Output the [X, Y] coordinate of the center of the cell containing the given text.  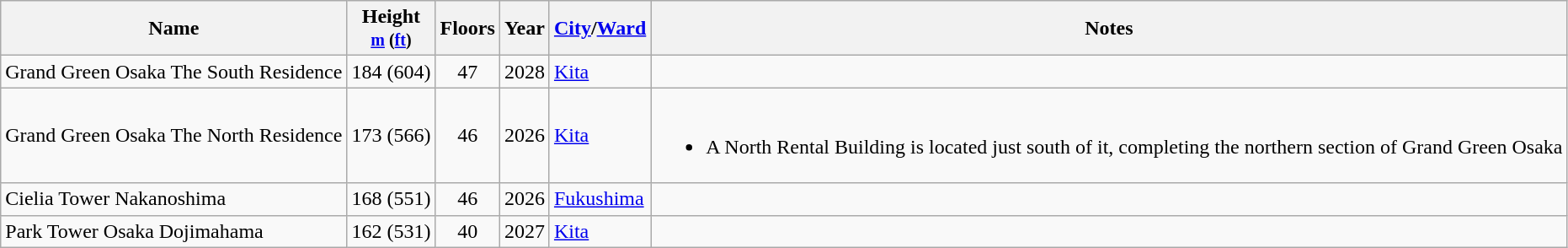
Heightm (ft) [391, 29]
Name [173, 29]
Park Tower Osaka Dojimahama [173, 231]
184 (604) [391, 72]
Fukushima [600, 199]
Notes [1109, 29]
City/Ward [600, 29]
168 (551) [391, 199]
Grand Green Osaka The South Residence [173, 72]
40 [467, 231]
Floors [467, 29]
Grand Green Osaka The North Residence [173, 135]
173 (566) [391, 135]
Cielia Tower Nakanoshima [173, 199]
162 (531) [391, 231]
Year [524, 29]
2027 [524, 231]
2028 [524, 72]
A North Rental Building is located just south of it, completing the northern section of Grand Green Osaka [1109, 135]
47 [467, 72]
